Determine the [x, y] coordinate at the center of the cell enclosing the given text.  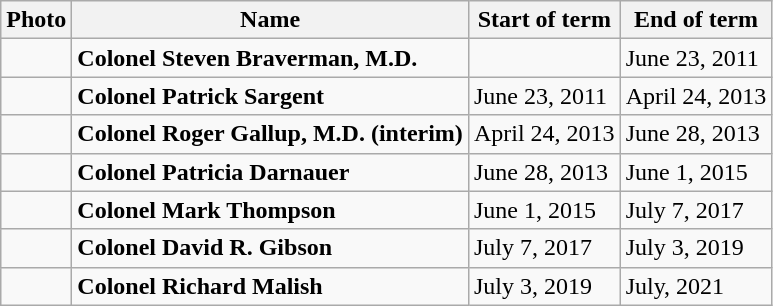
Colonel Roger Gallup, M.D. (interim) [270, 134]
Colonel Steven Braverman, M.D. [270, 58]
July, 2021 [696, 286]
Start of term [544, 20]
Colonel David R. Gibson [270, 248]
Colonel Patricia Darnauer [270, 172]
End of term [696, 20]
Name [270, 20]
Colonel Mark Thompson [270, 210]
Photo [36, 20]
Colonel Richard Malish [270, 286]
Colonel Patrick Sargent [270, 96]
